Capture the cell that displays the provided text and extract its (x, y) central coordinate. 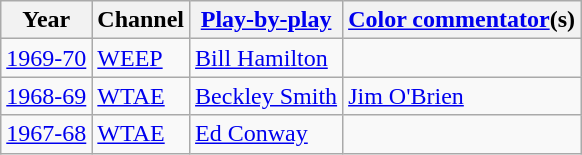
Jim O'Brien (462, 96)
1967-68 (46, 134)
1969-70 (46, 58)
Beckley Smith (266, 96)
WEEP (141, 58)
Ed Conway (266, 134)
Color commentator(s) (462, 20)
1968-69 (46, 96)
Bill Hamilton (266, 58)
Year (46, 20)
Play-by-play (266, 20)
Channel (141, 20)
